Return [X, Y] of the center of cell containing provided text 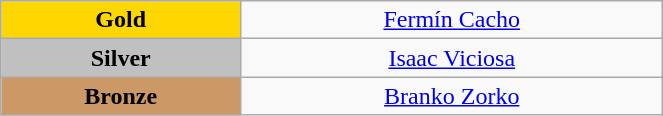
Gold [121, 20]
Bronze [121, 96]
Branko Zorko [452, 96]
Silver [121, 58]
Fermín Cacho [452, 20]
Isaac Viciosa [452, 58]
